From the cell containing the given text, extract its center point as (x, y) coordinate. 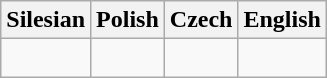
Czech (201, 20)
Polish (128, 20)
English (282, 20)
Silesian (46, 20)
